Pinpoint the cell where the given text exists, returning its [X, Y] midpoint coordinate. 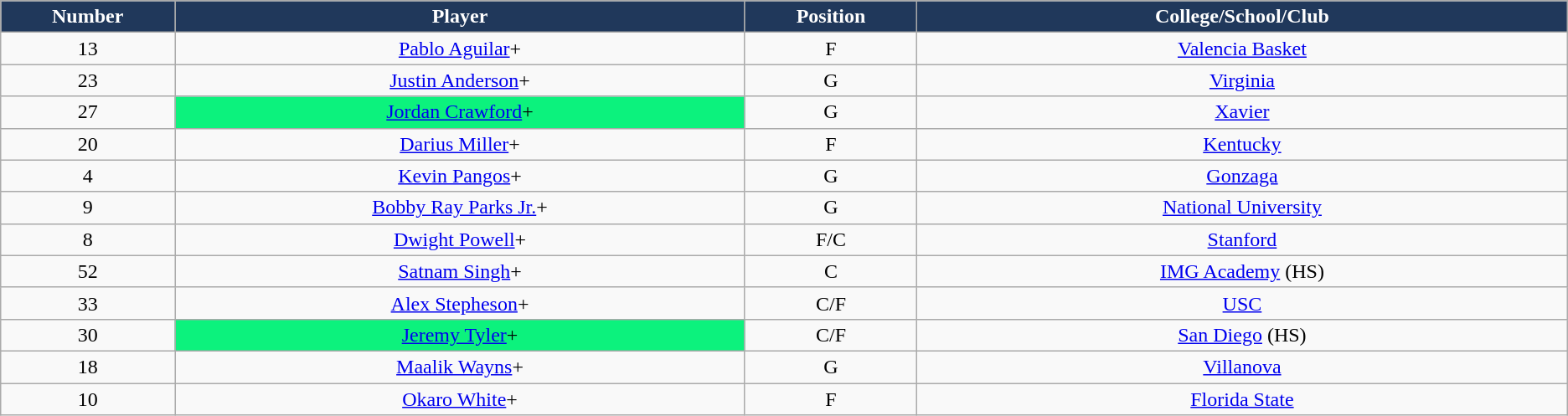
23 [88, 80]
4 [88, 176]
Florida State [1243, 399]
USC [1243, 303]
Dwight Powell+ [461, 239]
Pablo Aguilar+ [461, 49]
52 [88, 271]
18 [88, 367]
9 [88, 208]
10 [88, 399]
National University [1243, 208]
Bobby Ray Parks Jr.+ [461, 208]
Maalik Wayns+ [461, 367]
33 [88, 303]
Okaro White+ [461, 399]
Alex Stepheson+ [461, 303]
San Diego (HS) [1243, 335]
Position [831, 17]
Kentucky [1243, 144]
Valencia Basket [1243, 49]
Satnam Singh+ [461, 271]
27 [88, 112]
Jordan Crawford+ [461, 112]
30 [88, 335]
Number [88, 17]
IMG Academy (HS) [1243, 271]
Stanford [1243, 239]
8 [88, 239]
Villanova [1243, 367]
Player [461, 17]
Gonzaga [1243, 176]
F/C [831, 239]
Jeremy Tyler+ [461, 335]
Kevin Pangos+ [461, 176]
Xavier [1243, 112]
13 [88, 49]
20 [88, 144]
College/School/Club [1243, 17]
C [831, 271]
Justin Anderson+ [461, 80]
Virginia [1243, 80]
Darius Miller+ [461, 144]
